Pinpoint the cell where the given text exists, returning its (x, y) midpoint coordinate. 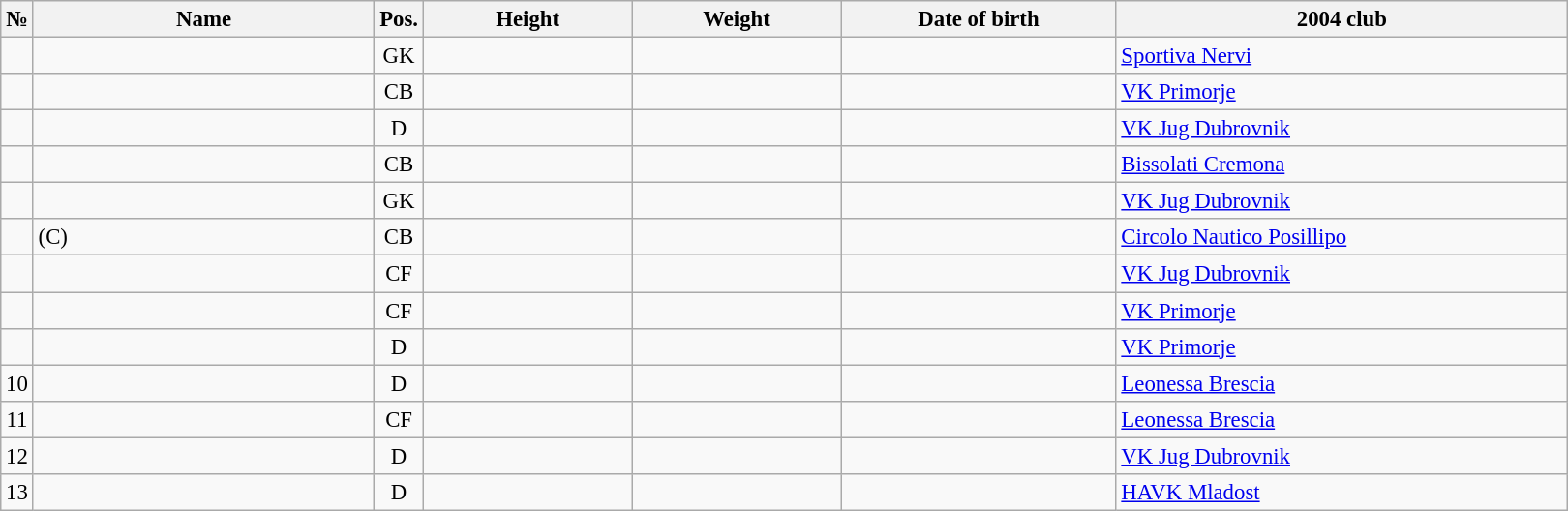
11 (17, 419)
HAVK Mladost (1342, 493)
№ (17, 19)
(C) (203, 237)
13 (17, 493)
Sportiva Nervi (1342, 56)
Circolo Nautico Posillipo (1342, 237)
Pos. (399, 19)
Weight (737, 19)
10 (17, 383)
Bissolati Cremona (1342, 165)
2004 club (1342, 19)
Name (203, 19)
Date of birth (979, 19)
Height (528, 19)
12 (17, 456)
